Return the (x, y) coordinate for the center point of the cell that contains the specified text.  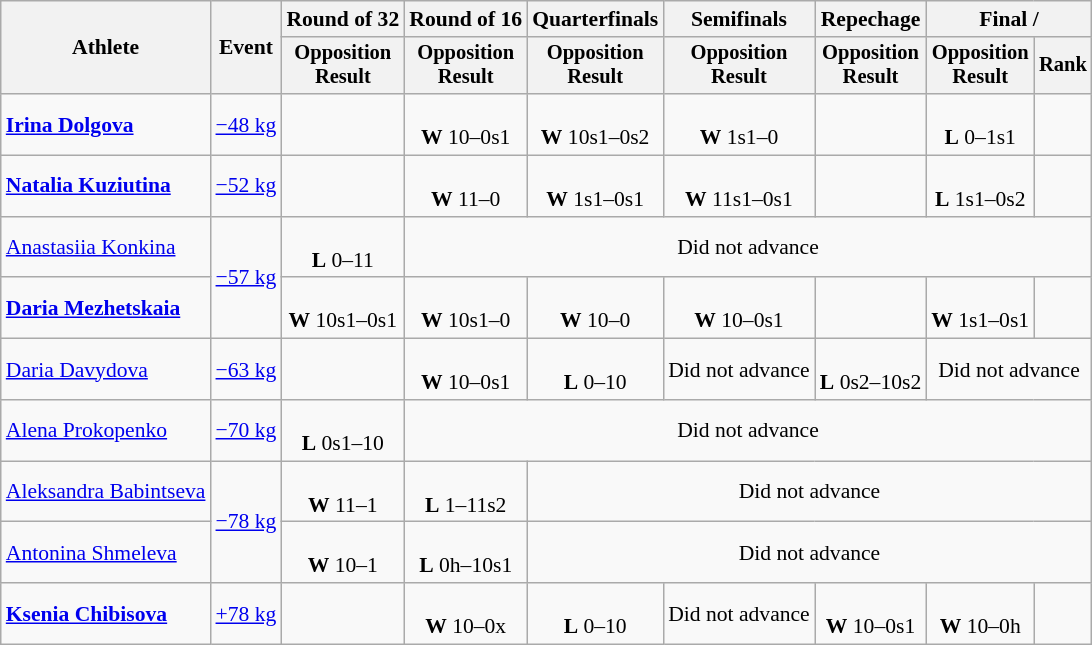
Daria Mezhetskaia (106, 308)
Anastasiia Konkina (106, 248)
L 0s1–10 (342, 430)
+78 kg (246, 614)
−78 kg (246, 522)
Round of 16 (466, 19)
Event (246, 48)
Round of 32 (342, 19)
−52 kg (246, 186)
L 1s1–0s2 (980, 186)
Daria Davydova (106, 370)
W 10s1–0s1 (342, 308)
L 1–11s2 (466, 492)
Quarterfinals (595, 19)
Natalia Kuziutina (106, 186)
W 1s1–0 (739, 124)
Alena Prokopenko (106, 430)
−57 kg (246, 278)
W 10s1–0s2 (595, 124)
−63 kg (246, 370)
W 11s1–0s1 (739, 186)
L 0h–10s1 (466, 552)
Antonina Shmeleva (106, 552)
Final / (1008, 19)
−70 kg (246, 430)
L 0s2–10s2 (871, 370)
W 10–0h (980, 614)
W 11–0 (466, 186)
W 10–1 (342, 552)
Rank (1063, 66)
Repechage (871, 19)
W 11–1 (342, 492)
L 0–1s1 (980, 124)
Athlete (106, 48)
Aleksandra Babintseva (106, 492)
−48 kg (246, 124)
W 10–0 (595, 308)
Semifinals (739, 19)
Irina Dolgova (106, 124)
L 0–11 (342, 248)
W 10s1–0 (466, 308)
Ksenia Chibisova (106, 614)
W 10–0x (466, 614)
